Determine the [x, y] coordinate at the center of the cell enclosing the given text.  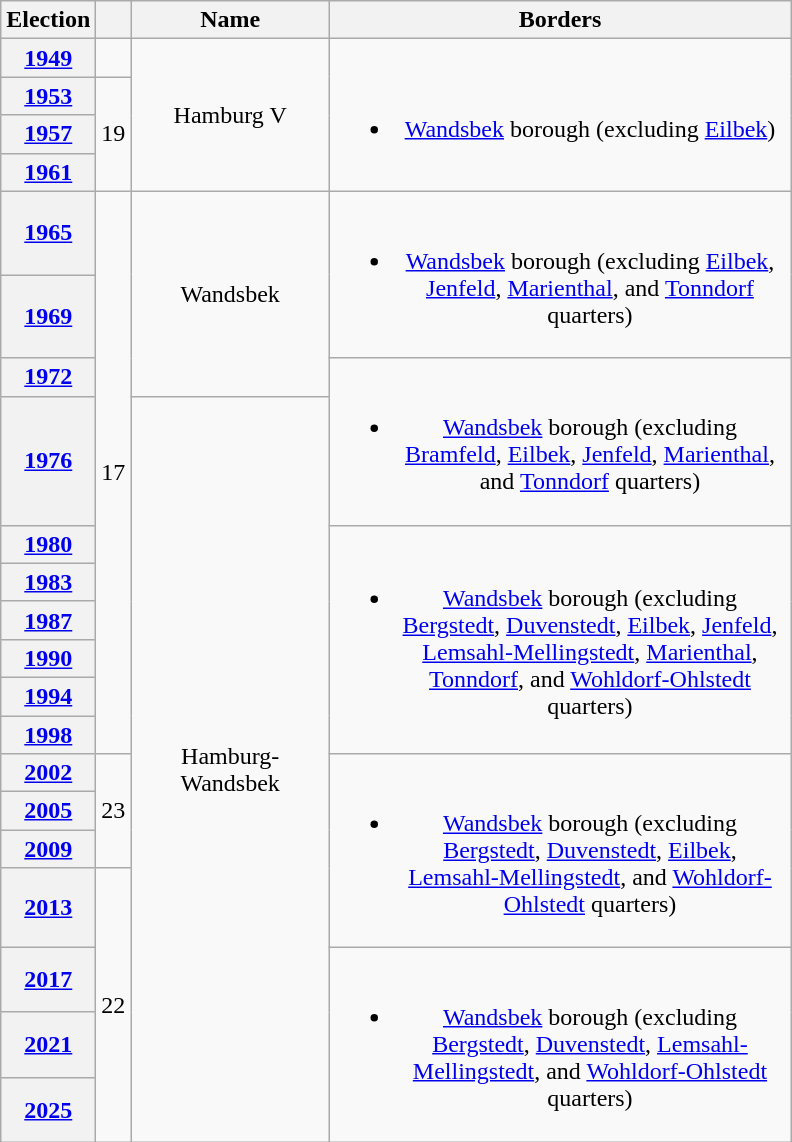
Wandsbek borough (excluding Bergstedt, Duvenstedt, Eilbek, Lemsahl-Mellingstedt, and Wohldorf-Ohlstedt quarters) [560, 851]
Wandsbek [230, 294]
1980 [48, 544]
Wandsbek borough (excluding Bergstedt, Duvenstedt, Eilbek, Jenfeld, Lemsahl-Mellingstedt, Marienthal, Tonndorf, and Wohldorf-Ohlstedt quarters) [560, 639]
Hamburg V [230, 115]
23 [114, 811]
1953 [48, 96]
1983 [48, 582]
Hamburg-Wandsbek [230, 769]
Wandsbek borough (excluding Eilbek, Jenfeld, Marienthal, and Tonndorf quarters) [560, 274]
1972 [48, 377]
1987 [48, 620]
2013 [48, 908]
Wandsbek borough (excluding Eilbek) [560, 115]
1965 [48, 233]
1998 [48, 735]
2005 [48, 811]
2017 [48, 980]
Borders [560, 20]
2021 [48, 1044]
1961 [48, 172]
1969 [48, 317]
2025 [48, 1110]
Wandsbek borough (excluding Bramfeld, Eilbek, Jenfeld, Marienthal, and Tonndorf quarters) [560, 442]
22 [114, 1005]
17 [114, 472]
2002 [48, 773]
19 [114, 134]
1976 [48, 460]
Election [48, 20]
Name [230, 20]
1990 [48, 658]
1994 [48, 696]
1957 [48, 134]
1949 [48, 58]
2009 [48, 849]
Wandsbek borough (excluding Bergstedt, Duvenstedt, Lemsahl-Mellingstedt, and Wohldorf-Ohlstedt quarters) [560, 1045]
